Detect which cell encompasses the target text, then output its (x, y) center coordinate. 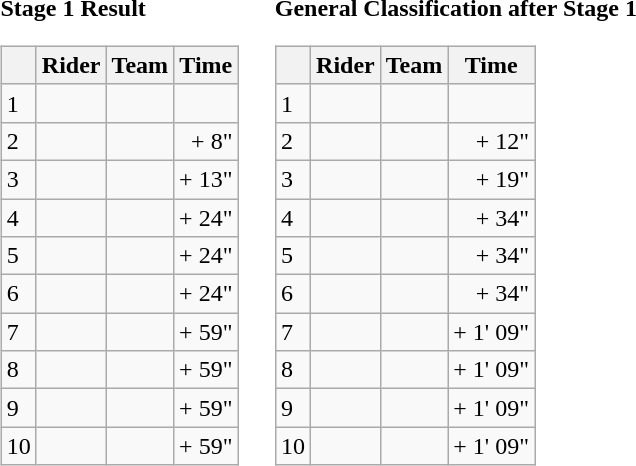
+ 8" (206, 141)
+ 19" (492, 179)
+ 13" (206, 179)
+ 12" (492, 141)
